Locate the cell with the specified text and output its [x, y] center coordinate. 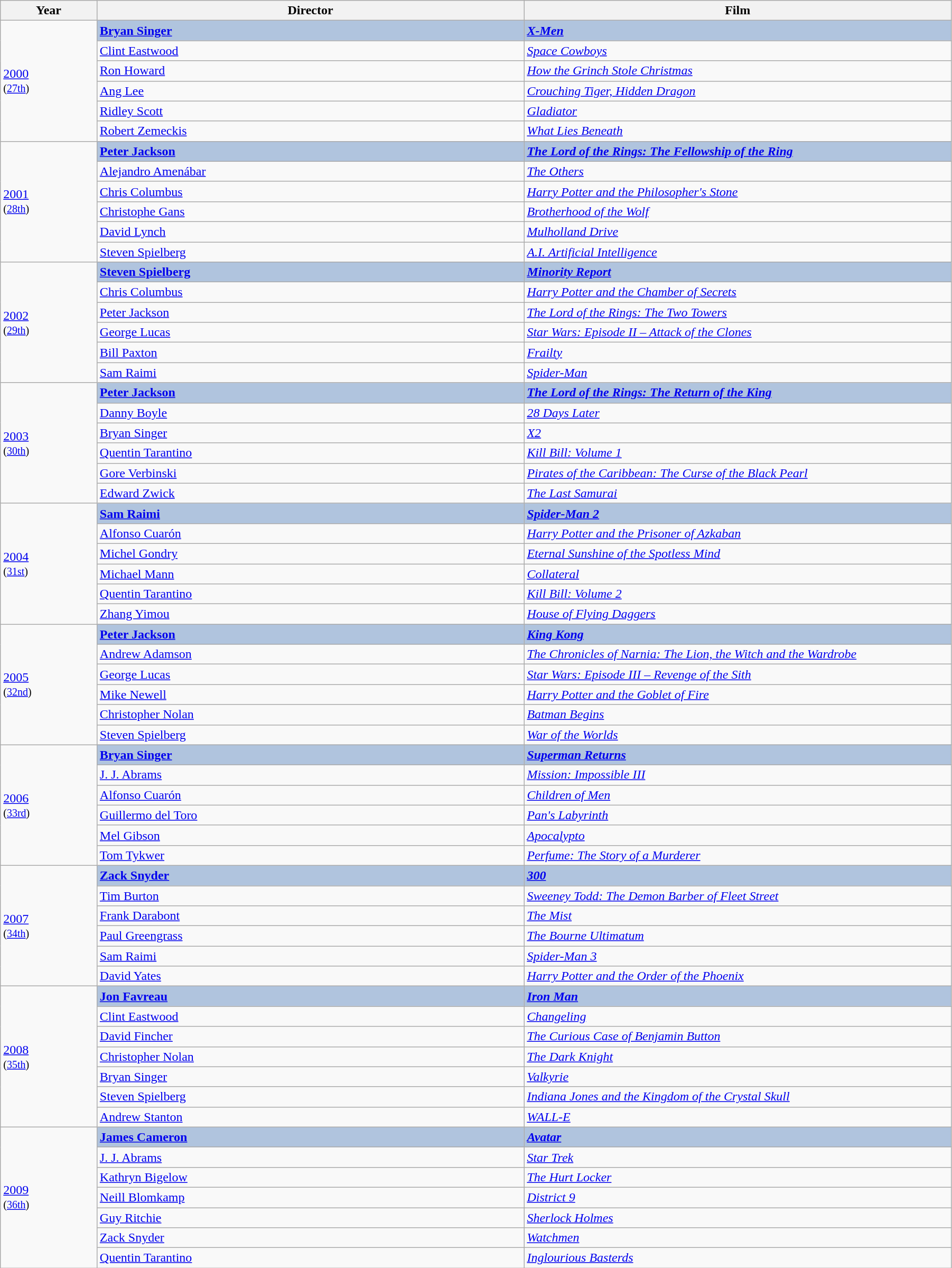
Christophe Gans [311, 211]
Kill Bill: Volume 2 [738, 594]
Robert Zemeckis [311, 131]
Danny Boyle [311, 413]
Collateral [738, 573]
Sweeney Todd: The Demon Barber of Fleet Street [738, 896]
Mission: Impossible III [738, 775]
Jon Favreau [311, 996]
Frank Darabont [311, 916]
David Fincher [311, 1036]
Valkyrie [738, 1077]
Ridley Scott [311, 111]
Mel Gibson [311, 835]
King Kong [738, 634]
The Last Samurai [738, 493]
Apocalypto [738, 835]
Perfume: The Story of a Murderer [738, 855]
The Mist [738, 916]
2005(32nd) [49, 684]
Michel Gondry [311, 553]
Kill Bill: Volume 1 [738, 453]
Star Wars: Episode II – Attack of the Clones [738, 332]
House of Flying Daggers [738, 614]
Year [49, 11]
The Lord of the Rings: The Fellowship of the Ring [738, 151]
Space Cowboys [738, 51]
Andrew Adamson [311, 654]
Spider-Man 2 [738, 513]
Zhang Yimou [311, 614]
2006(33rd) [49, 805]
Mulholland Drive [738, 232]
Ang Lee [311, 91]
Crouching Tiger, Hidden Dragon [738, 91]
Children of Men [738, 795]
2003(30th) [49, 443]
2008(35th) [49, 1057]
Superman Returns [738, 755]
2001(28th) [49, 201]
Inglourious Basterds [738, 1258]
Pirates of the Caribbean: The Curse of the Black Pearl [738, 473]
2009(36th) [49, 1197]
David Lynch [311, 232]
The Dark Knight [738, 1057]
Ron Howard [311, 71]
The Lord of the Rings: The Two Towers [738, 312]
Edward Zwick [311, 493]
X-Men [738, 31]
Changeling [738, 1016]
Minority Report [738, 272]
Paul Greengrass [311, 936]
Michael Mann [311, 573]
Film [738, 11]
Iron Man [738, 996]
A.I. Artificial Intelligence [738, 252]
David Yates [311, 976]
Kathryn Bigelow [311, 1177]
Alejandro Amenábar [311, 171]
Director [311, 11]
300 [738, 875]
Brotherhood of the Wolf [738, 211]
28 Days Later [738, 413]
The Others [738, 171]
Indiana Jones and the Kingdom of the Crystal Skull [738, 1097]
The Chronicles of Narnia: The Lion, the Witch and the Wardrobe [738, 654]
Star Trek [738, 1157]
Spider-Man 3 [738, 956]
2002(29th) [49, 322]
Guillermo del Toro [311, 815]
Star Wars: Episode III – Revenge of the Sith [738, 674]
Batman Begins [738, 715]
X2 [738, 433]
Avatar [738, 1137]
Gladiator [738, 111]
Harry Potter and the Chamber of Secrets [738, 292]
Tim Burton [311, 896]
2007(34th) [49, 925]
Pan's Labyrinth [738, 815]
James Cameron [311, 1137]
Gore Verbinski [311, 473]
Bill Paxton [311, 353]
WALL-E [738, 1117]
What Lies Beneath [738, 131]
How the Grinch Stole Christmas [738, 71]
Mike Newell [311, 695]
Harry Potter and the Order of the Phoenix [738, 976]
Harry Potter and the Philosopher's Stone [738, 191]
Guy Ritchie [311, 1217]
Neill Blomkamp [311, 1197]
The Bourne Ultimatum [738, 936]
Andrew Stanton [311, 1117]
War of the Worlds [738, 735]
District 9 [738, 1197]
Watchmen [738, 1238]
Harry Potter and the Prisoner of Azkaban [738, 533]
The Curious Case of Benjamin Button [738, 1036]
Harry Potter and the Goblet of Fire [738, 695]
Sherlock Holmes [738, 1217]
The Lord of the Rings: The Return of the King [738, 393]
Tom Tykwer [311, 855]
Frailty [738, 353]
2004(31st) [49, 563]
Spider-Man [738, 373]
Eternal Sunshine of the Spotless Mind [738, 553]
2000(27th) [49, 81]
The Hurt Locker [738, 1177]
